Capture the cell that displays the provided text and extract its (X, Y) central coordinate. 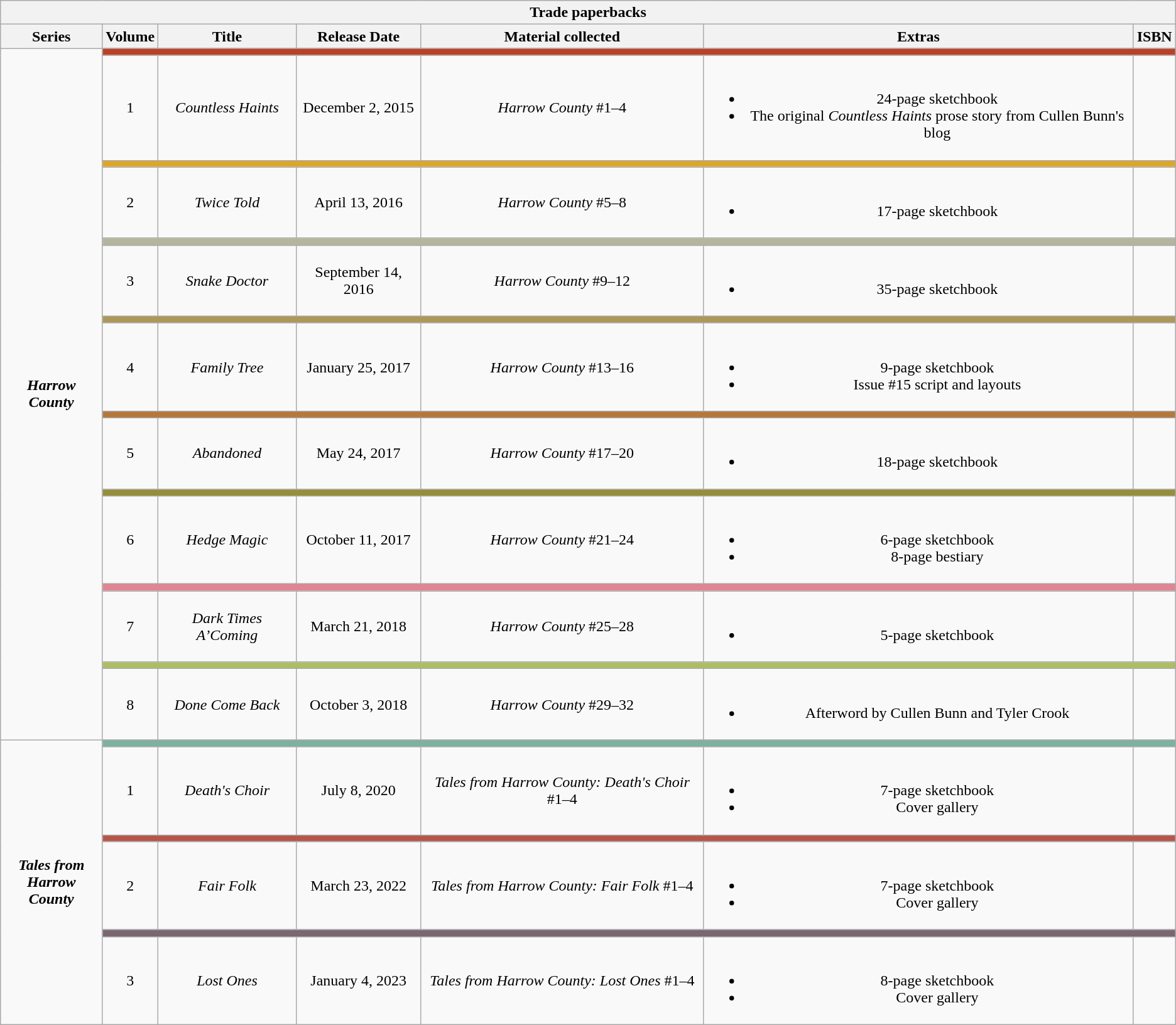
ISBN (1155, 36)
Harrow County #17–20 (562, 453)
Release Date (358, 36)
7 (131, 627)
Abandoned (227, 453)
8 (131, 705)
Harrow County #5–8 (562, 202)
March 21, 2018 (358, 627)
Death's Choir (227, 791)
Lost Ones (227, 980)
5-page sketchbook (918, 627)
Harrow County (52, 394)
Done Come Back (227, 705)
October 3, 2018 (358, 705)
17-page sketchbook (918, 202)
24-page sketchbookThe original Countless Haints prose story from Cullen Bunn's blog (918, 108)
December 2, 2015 (358, 108)
Tales fromHarrow County (52, 882)
Harrow County #1–4 (562, 108)
March 23, 2022 (358, 886)
Countless Haints (227, 108)
Afterword by Cullen Bunn and Tyler Crook (918, 705)
Harrow County #21–24 (562, 540)
Snake Doctor (227, 280)
Fair Folk (227, 886)
Volume (131, 36)
Tales from Harrow County: Death's Choir #1–4 (562, 791)
Harrow County #29–32 (562, 705)
Twice Told (227, 202)
Harrow County #13–16 (562, 367)
Tales from Harrow County: Fair Folk #1–4 (562, 886)
6-page sketchbook8-page bestiary (918, 540)
September 14, 2016 (358, 280)
January 25, 2017 (358, 367)
5 (131, 453)
Harrow County #25–28 (562, 627)
Dark Times A’Coming (227, 627)
Extras (918, 36)
Title (227, 36)
May 24, 2017 (358, 453)
18-page sketchbook (918, 453)
Tales from Harrow County: Lost Ones #1–4 (562, 980)
4 (131, 367)
Family Tree (227, 367)
35-page sketchbook (918, 280)
July 8, 2020 (358, 791)
October 11, 2017 (358, 540)
Series (52, 36)
8-page sketchbookCover gallery (918, 980)
6 (131, 540)
Harrow County #9–12 (562, 280)
April 13, 2016 (358, 202)
Material collected (562, 36)
Hedge Magic (227, 540)
Trade paperbacks (588, 13)
January 4, 2023 (358, 980)
9-page sketchbookIssue #15 script and layouts (918, 367)
